Locate the cell with the specified text and output its (X, Y) center coordinate. 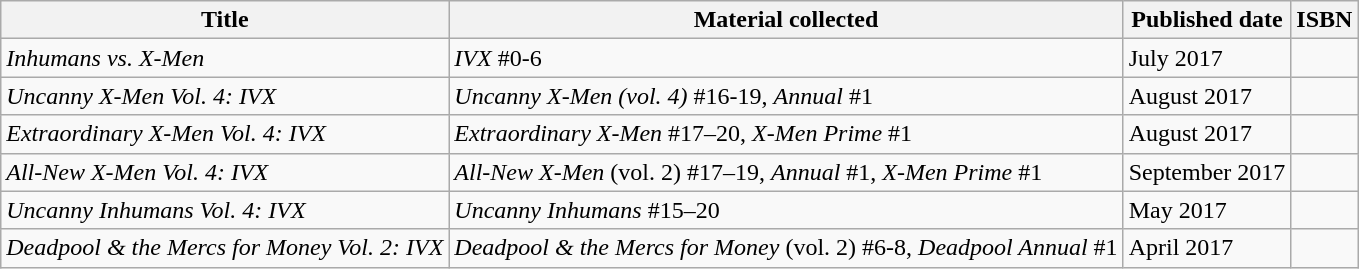
All-New X-Men (vol. 2) #17–19, Annual #1, X-Men Prime #1 (786, 172)
Uncanny Inhumans #15–20 (786, 210)
Inhumans vs. X-Men (225, 58)
Published date (1207, 20)
Extraordinary X-Men #17–20, X-Men Prime #1 (786, 134)
All-New X-Men Vol. 4: IVX (225, 172)
Material collected (786, 20)
Uncanny Inhumans Vol. 4: IVX (225, 210)
Uncanny X-Men (vol. 4) #16-19, Annual #1 (786, 96)
July 2017 (1207, 58)
Uncanny X-Men Vol. 4: IVX (225, 96)
May 2017 (1207, 210)
ISBN (1324, 20)
Deadpool & the Mercs for Money Vol. 2: IVX (225, 248)
Extraordinary X-Men Vol. 4: IVX (225, 134)
April 2017 (1207, 248)
September 2017 (1207, 172)
IVX #0-6 (786, 58)
Deadpool & the Mercs for Money (vol. 2) #6-8, Deadpool Annual #1 (786, 248)
Title (225, 20)
